Scan for the cell matching the given text and deliver its (X, Y) coordinate at center. 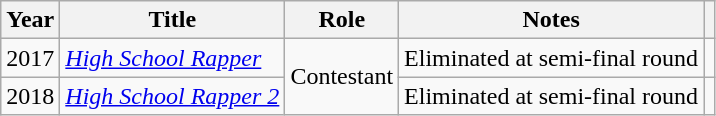
Year (30, 20)
Role (342, 20)
2018 (30, 96)
Title (172, 20)
Notes (552, 20)
High School Rapper (172, 58)
2017 (30, 58)
High School Rapper 2 (172, 96)
Contestant (342, 77)
